Search for the cell housing the specified text and yield its [x, y] center coordinate. 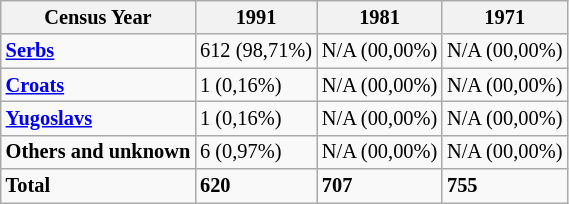
755 [504, 186]
1971 [504, 17]
6 (0,97%) [256, 152]
1981 [380, 17]
Others and unknown [98, 152]
1991 [256, 17]
Yugoslavs [98, 118]
707 [380, 186]
612 (98,71%) [256, 51]
Census Year [98, 17]
Total [98, 186]
Serbs [98, 51]
620 [256, 186]
Croats [98, 85]
